Search for the cell housing the specified text and yield its [X, Y] center coordinate. 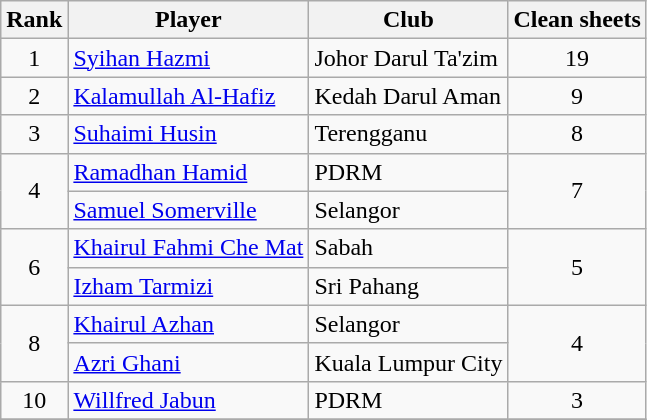
9 [577, 96]
Kuala Lumpur City [408, 362]
10 [34, 400]
Clean sheets [577, 20]
Izham Tarmizi [188, 286]
2 [34, 96]
Syihan Hazmi [188, 58]
Suhaimi Husin [188, 134]
Khairul Azhan [188, 324]
Samuel Somerville [188, 210]
Rank [34, 20]
Johor Darul Ta'zim [408, 58]
5 [577, 267]
Kalamullah Al-Hafiz [188, 96]
Player [188, 20]
Willfred Jabun [188, 400]
Sabah [408, 248]
Club [408, 20]
Khairul Fahmi Che Mat [188, 248]
6 [34, 267]
Sri Pahang [408, 286]
7 [577, 191]
Terengganu [408, 134]
Azri Ghani [188, 362]
1 [34, 58]
Kedah Darul Aman [408, 96]
19 [577, 58]
Ramadhan Hamid [188, 172]
